Scan for the cell matching the given text and deliver its [x, y] coordinate at center. 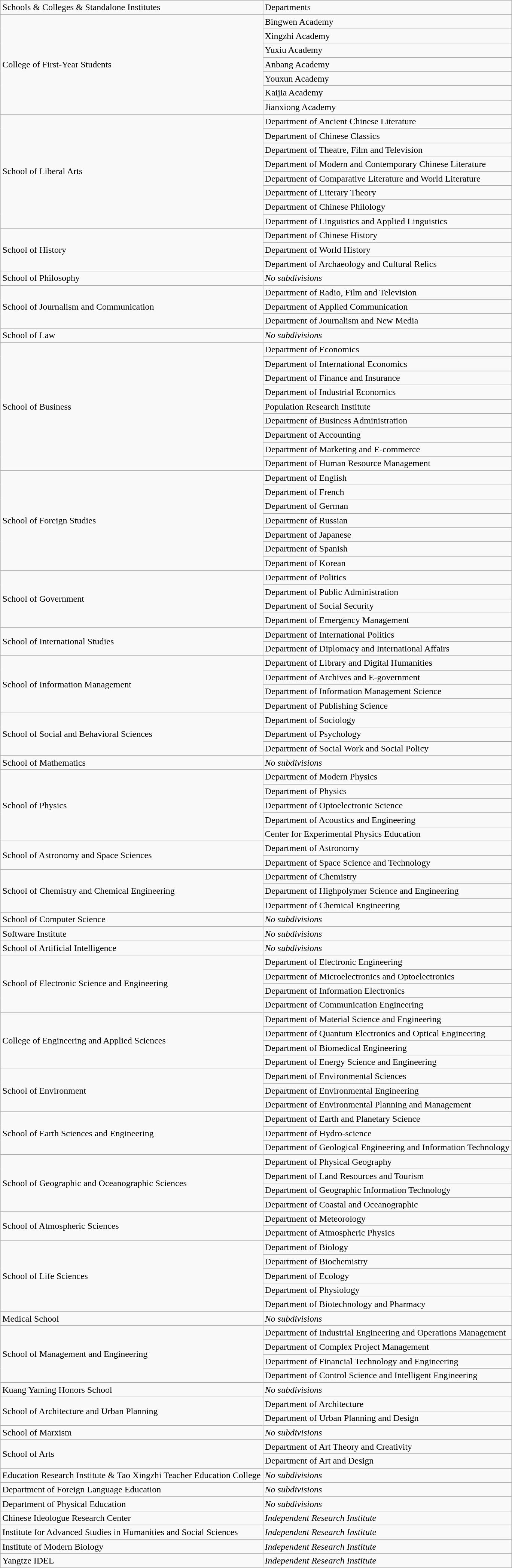
Department of Economics [387, 349]
School of Foreign Studies [132, 520]
Department of Theatre, Film and Television [387, 150]
Department of Art Theory and Creativity [387, 1447]
Department of Social Work and Social Policy [387, 748]
School of Journalism and Communication [132, 307]
Department of Space Science and Technology [387, 862]
School of Architecture and Urban Planning [132, 1411]
Department of Chemistry [387, 877]
Department of Land Resources and Tourism [387, 1176]
Department of Industrial Engineering and Operations Management [387, 1333]
Department of Information Electronics [387, 991]
Department of Spanish [387, 549]
Department of Public Administration [387, 592]
Schools & Colleges & Standalone Institutes [132, 7]
School of Law [132, 335]
Xingzhi Academy [387, 36]
Center for Experimental Physics Education [387, 834]
Department of Psychology [387, 734]
School of Astronomy and Space Sciences [132, 855]
Department of Art and Design [387, 1461]
Kaijia Academy [387, 93]
Population Research Institute [387, 406]
Yuxiu Academy [387, 50]
Department of Russian [387, 520]
Department of Literary Theory [387, 193]
School of Earth Sciences and Engineering [132, 1133]
School of Arts [132, 1454]
Department of Biomedical Engineering [387, 1048]
Department of Chinese History [387, 235]
Department of Japanese [387, 535]
Department of Publishing Science [387, 706]
Department of Environmental Engineering [387, 1091]
Department of Highpolymer Science and Engineering [387, 891]
Department of Human Resource Management [387, 464]
Department of Communication Engineering [387, 1005]
School of Philosophy [132, 278]
Chinese Ideologue Research Center [132, 1518]
Department of French [387, 492]
Department of World History [387, 250]
School of Chemistry and Chemical Engineering [132, 891]
Department of Biotechnology and Pharmacy [387, 1304]
Department of Comparative Literature and World Literature [387, 179]
School of Artificial Intelligence [132, 948]
Department of Chemical Engineering [387, 905]
School of Electronic Science and Engineering [132, 984]
Department of Applied Communication [387, 307]
Department of International Economics [387, 364]
Department of Emergency Management [387, 620]
Department of Complex Project Management [387, 1347]
School of Government [132, 599]
Department of Korean [387, 563]
Medical School [132, 1318]
Department of English [387, 478]
School of Marxism [132, 1432]
Anbang Academy [387, 64]
Department of Journalism and New Media [387, 321]
Department of Quantum Electronics and Optical Engineering [387, 1033]
School of Management and Engineering [132, 1354]
Department of Politics [387, 577]
School of Environment [132, 1090]
Department of Urban Planning and Design [387, 1418]
College of First-Year Students [132, 64]
Department of Social Security [387, 606]
Department of Earth and Planetary Science [387, 1119]
Department of Foreign Language Education [132, 1489]
Department of Biology [387, 1247]
Department of Sociology [387, 720]
Department of Optoelectronic Science [387, 805]
Department of Physics [387, 791]
Department of Atmospheric Physics [387, 1233]
School of Computer Science [132, 920]
Department of Physical Education [132, 1504]
School of History [132, 250]
Department of Microelectronics and Optoelectronics [387, 976]
Department of Geographic Information Technology [387, 1190]
Department of Material Science and Engineering [387, 1019]
Institute for Advanced Studies in Humanities and Social Sciences [132, 1532]
Department of Radio, Film and Television [387, 292]
School of Atmospheric Sciences [132, 1226]
Youxun Academy [387, 79]
Department of Modern and Contemporary Chinese Literature [387, 164]
Department of Electronic Engineering [387, 962]
Department of Diplomacy and International Affairs [387, 649]
Department of Finance and Insurance [387, 378]
Education Research Institute & Tao Xingzhi Teacher Education College [132, 1475]
College of Engineering and Applied Sciences [132, 1040]
Yangtze IDEL [132, 1561]
Department of Environmental Sciences [387, 1076]
School of Liberal Arts [132, 171]
Department of Industrial Economics [387, 392]
Jianxiong Academy [387, 107]
Department of Linguistics and Applied Linguistics [387, 221]
School of Mathematics [132, 763]
Department of Astronomy [387, 848]
Department of Hydro-science [387, 1133]
Department of Accounting [387, 435]
Department of Archaeology and Cultural Relics [387, 264]
Department of Physiology [387, 1290]
Department of Physical Geography [387, 1162]
Department of International Politics [387, 635]
Department of Energy Science and Engineering [387, 1062]
School of Geographic and Oceanographic Sciences [132, 1183]
Software Institute [132, 934]
Department of Environmental Planning and Management [387, 1105]
Department of Business Administration [387, 421]
Department of Control Science and Intelligent Engineering [387, 1376]
Department of Ecology [387, 1276]
Department of Archives and E-government [387, 677]
Department of Marketing and E-commerce [387, 449]
Department of Acoustics and Engineering [387, 820]
Department of Chinese Classics [387, 136]
Department of German [387, 506]
Department of Biochemistry [387, 1261]
Department of Ancient Chinese Literature [387, 121]
Department of Information Management Science [387, 692]
School of Life Sciences [132, 1276]
Bingwen Academy [387, 22]
Department of Architecture [387, 1404]
Department of Meteorology [387, 1219]
School of Physics [132, 805]
School of Business [132, 407]
Departments [387, 7]
Kuang Yaming Honors School [132, 1390]
Department of Geological Engineering and Information Technology [387, 1148]
School of International Studies [132, 642]
Department of Modern Physics [387, 777]
Department of Chinese Philology [387, 207]
School of Information Management [132, 684]
Department of Financial Technology and Engineering [387, 1361]
Institute of Modern Biology [132, 1547]
Department of Coastal and Oceanographic [387, 1204]
School of Social and Behavioral Sciences [132, 734]
Department of Library and Digital Humanities [387, 663]
